Detect which cell encompasses the target text, then output its [X, Y] center coordinate. 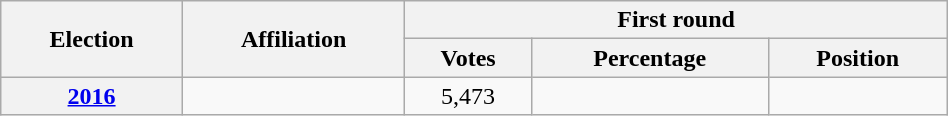
Affiliation [293, 39]
2016 [92, 96]
Votes [468, 58]
Percentage [650, 58]
Election [92, 39]
First round [676, 20]
5,473 [468, 96]
Position [858, 58]
